Find where the given text appears and provide that cell's center as [x, y] coordinate. 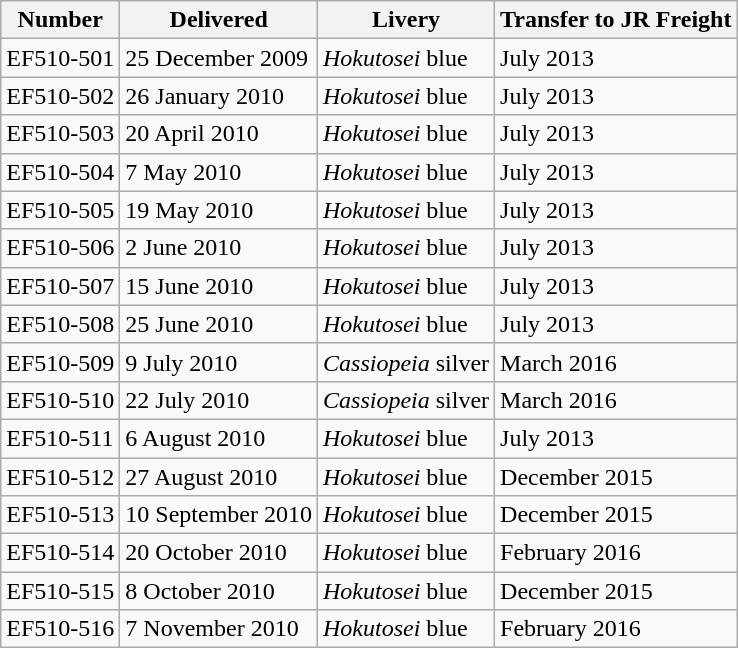
26 January 2010 [219, 96]
EF510-503 [60, 134]
EF510-506 [60, 248]
2 June 2010 [219, 248]
EF510-508 [60, 324]
20 October 2010 [219, 553]
6 August 2010 [219, 438]
20 April 2010 [219, 134]
7 May 2010 [219, 172]
EF510-514 [60, 553]
19 May 2010 [219, 210]
EF510-509 [60, 362]
EF510-511 [60, 438]
10 September 2010 [219, 515]
7 November 2010 [219, 629]
EF510-501 [60, 58]
EF510-510 [60, 400]
EF510-502 [60, 96]
9 July 2010 [219, 362]
EF510-515 [60, 591]
22 July 2010 [219, 400]
8 October 2010 [219, 591]
Livery [406, 20]
15 June 2010 [219, 286]
Number [60, 20]
27 August 2010 [219, 477]
EF510-504 [60, 172]
EF510-512 [60, 477]
EF510-505 [60, 210]
EF510-513 [60, 515]
25 December 2009 [219, 58]
EF510-516 [60, 629]
EF510-507 [60, 286]
Delivered [219, 20]
25 June 2010 [219, 324]
Transfer to JR Freight [616, 20]
